Return [X, Y] of the center of cell containing provided text 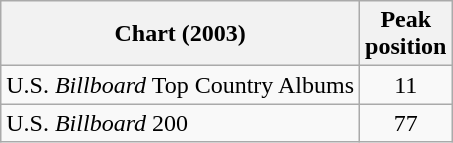
11 [406, 85]
77 [406, 123]
U.S. Billboard Top Country Albums [180, 85]
Chart (2003) [180, 34]
U.S. Billboard 200 [180, 123]
Peakposition [406, 34]
